Identify which cell holds the provided text, then report its [X, Y] central coordinate. 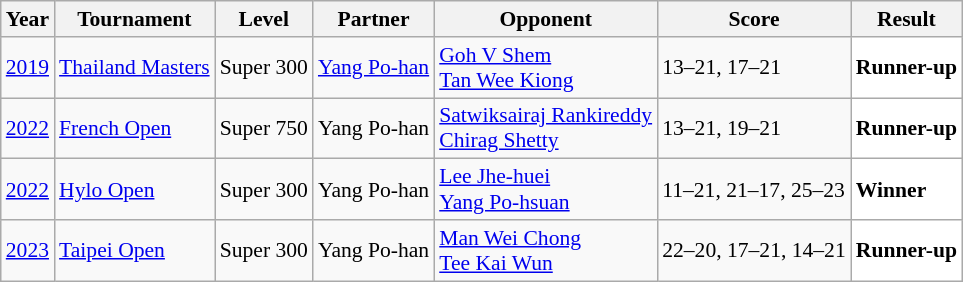
Score [754, 19]
Super 750 [264, 128]
2023 [28, 250]
Thailand Masters [134, 68]
Tournament [134, 19]
13–21, 19–21 [754, 128]
Level [264, 19]
French Open [134, 128]
Year [28, 19]
Satwiksairaj Rankireddy Chirag Shetty [546, 128]
Result [906, 19]
22–20, 17–21, 14–21 [754, 250]
Winner [906, 190]
11–21, 21–17, 25–23 [754, 190]
13–21, 17–21 [754, 68]
Partner [374, 19]
Opponent [546, 19]
Hylo Open [134, 190]
Man Wei Chong Tee Kai Wun [546, 250]
Taipei Open [134, 250]
Goh V Shem Tan Wee Kiong [546, 68]
Lee Jhe-huei Yang Po-hsuan [546, 190]
2019 [28, 68]
